Determine the [X, Y] coordinate at the center of the cell enclosing the given text.  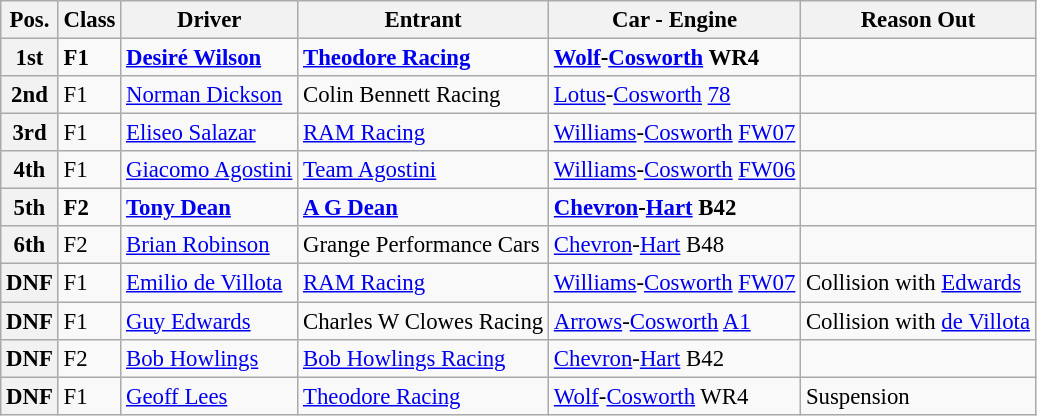
Geoff Lees [210, 396]
Bob Howlings Racing [424, 358]
Lotus-Cosworth 78 [675, 95]
Reason Out [918, 20]
Guy Edwards [210, 321]
Suspension [918, 396]
2nd [30, 95]
Brian Robinson [210, 245]
Entrant [424, 20]
Car - Engine [675, 20]
Tony Dean [210, 208]
A G Dean [424, 208]
Grange Performance Cars [424, 245]
Collision with Edwards [918, 283]
Arrows-Cosworth A1 [675, 321]
Driver [210, 20]
Team Agostini [424, 170]
Bob Howlings [210, 358]
Emilio de Villota [210, 283]
Norman Dickson [210, 95]
Giacomo Agostini [210, 170]
3rd [30, 133]
1st [30, 58]
Class [90, 20]
4th [30, 170]
Charles W Clowes Racing [424, 321]
Eliseo Salazar [210, 133]
Colin Bennett Racing [424, 95]
5th [30, 208]
Chevron-Hart B48 [675, 245]
Desiré Wilson [210, 58]
Collision with de Villota [918, 321]
Williams-Cosworth FW06 [675, 170]
6th [30, 245]
Pos. [30, 20]
